Capture the cell that displays the provided text and extract its (X, Y) central coordinate. 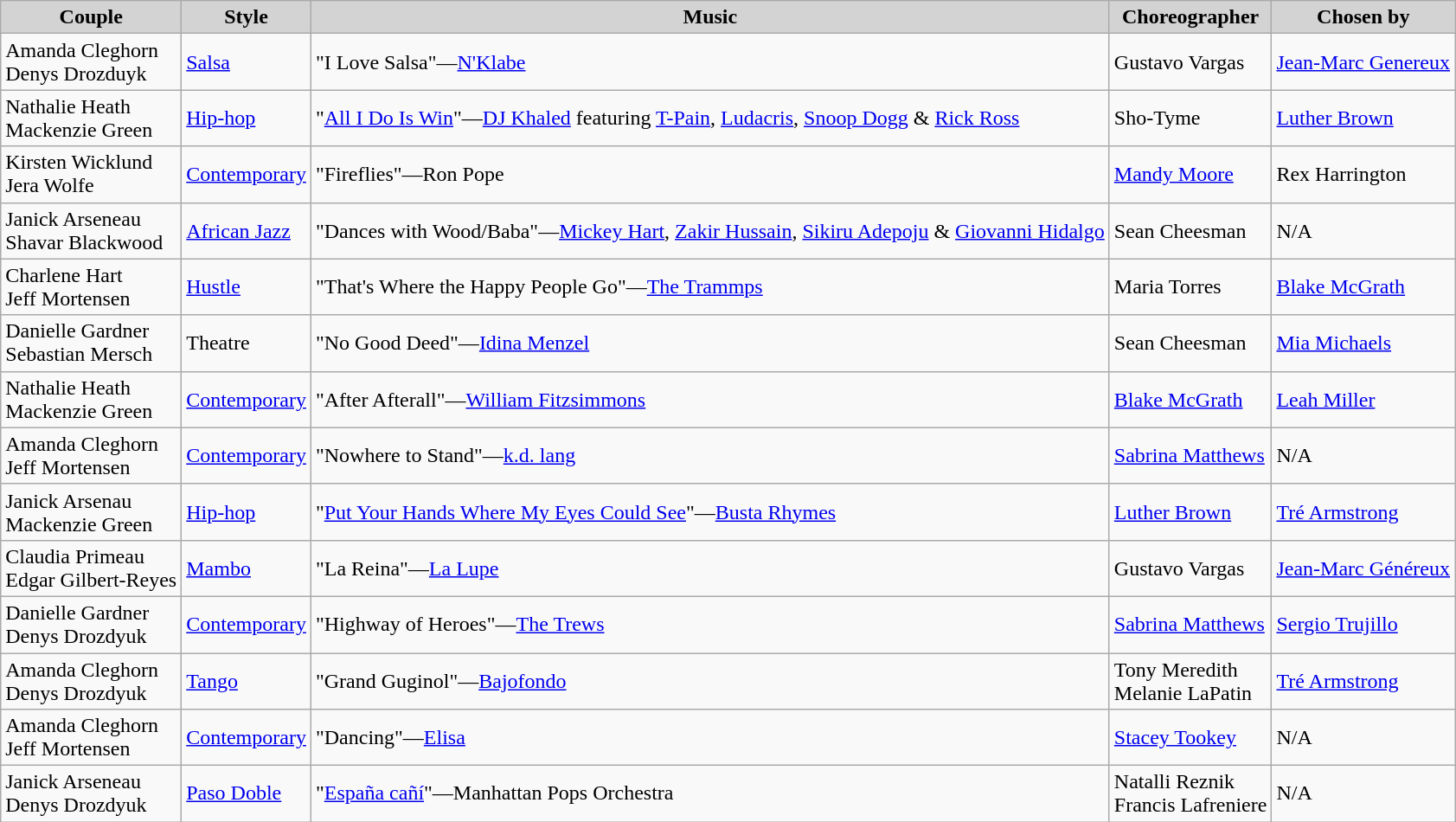
Natalli ReznikFrancis Lafreniere (1190, 794)
Janick ArseneauDenys Drozdyuk (92, 794)
Mambo (247, 568)
Chosen by (1363, 17)
Style (247, 17)
Couple (92, 17)
Jean-Marc Genereux (1363, 62)
Janick ArseneauShavar Blackwood (92, 230)
Tony MeredithMelanie LaPatin (1190, 680)
"All I Do Is Win"—DJ Khaled featuring T-Pain, Ludacris, Snoop Dogg & Rick Ross (709, 118)
Choreographer (1190, 17)
"No Good Deed"—Idina Menzel (709, 343)
Rex Harrington (1363, 175)
"Fireflies"—Ron Pope (709, 175)
"Grand Guginol"—Bajofondo (709, 680)
"After Afterall"—William Fitzsimmons (709, 400)
Paso Doble (247, 794)
Jean-Marc Généreux (1363, 568)
Maria Torres (1190, 287)
Stacey Tookey (1190, 737)
Sho-Tyme (1190, 118)
African Jazz (247, 230)
Danielle GardnerDenys Drozdyuk (92, 625)
"That's Where the Happy People Go"—The Trammps (709, 287)
Hustle (247, 287)
"Nowhere to Stand"—k.d. lang (709, 455)
Mandy Moore (1190, 175)
"Highway of Heroes"—The Trews (709, 625)
Tango (247, 680)
Theatre (247, 343)
Kirsten WicklundJera Wolfe (92, 175)
"Dances with Wood/Baba"—Mickey Hart, Zakir Hussain, Sikiru Adepoju & Giovanni Hidalgo (709, 230)
Music (709, 17)
Amanda CleghornDenys Drozduyk (92, 62)
Amanda CleghornDenys Drozdyuk (92, 680)
"I Love Salsa"—N'Klabe (709, 62)
"Dancing"—Elisa (709, 737)
Danielle GardnerSebastian Mersch (92, 343)
"España cañí"—Manhattan Pops Orchestra (709, 794)
Charlene HartJeff Mortensen (92, 287)
"Put Your Hands Where My Eyes Could See"—Busta Rhymes (709, 512)
Leah Miller (1363, 400)
Sergio Trujillo (1363, 625)
Salsa (247, 62)
"La Reina"—La Lupe (709, 568)
Claudia PrimeauEdgar Gilbert-Reyes (92, 568)
Janick ArsenauMackenzie Green (92, 512)
Mia Michaels (1363, 343)
